For the text-containing cell, return its midpoint in (x, y) coordinate format. 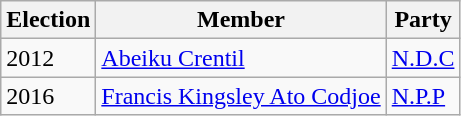
N.D.C (423, 58)
Election (48, 20)
N.P.P (423, 96)
Abeiku Crentil (241, 58)
Party (423, 20)
2012 (48, 58)
Francis Kingsley Ato Codjoe (241, 96)
2016 (48, 96)
Member (241, 20)
